Scan for the cell matching the given text and deliver its (X, Y) coordinate at center. 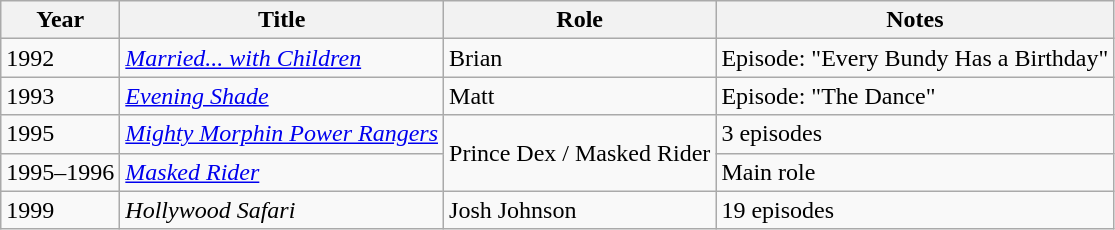
Hollywood Safari (282, 210)
1992 (60, 58)
19 episodes (915, 210)
Episode: "The Dance" (915, 96)
Evening Shade (282, 96)
Josh Johnson (580, 210)
Year (60, 20)
Masked Rider (282, 172)
Married... with Children (282, 58)
Mighty Morphin Power Rangers (282, 134)
Prince Dex / Masked Rider (580, 153)
Role (580, 20)
3 episodes (915, 134)
Notes (915, 20)
Episode: "Every Bundy Has a Birthday" (915, 58)
1995 (60, 134)
1993 (60, 96)
Title (282, 20)
Main role (915, 172)
Brian (580, 58)
1999 (60, 210)
1995–1996 (60, 172)
Matt (580, 96)
